Capture the cell that displays the provided text and extract its (X, Y) central coordinate. 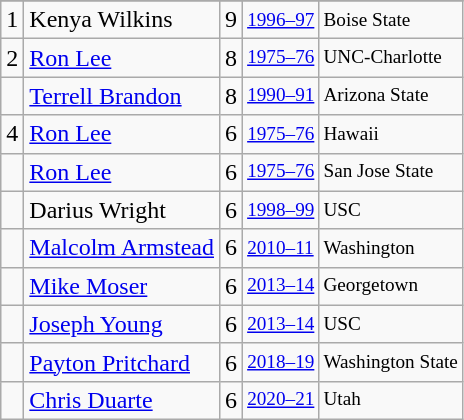
San Jose State (391, 172)
2020–21 (281, 400)
Terrell Brandon (122, 96)
Kenya Wilkins (122, 20)
1996–97 (281, 20)
9 (232, 20)
1998–99 (281, 210)
Washington (391, 248)
Hawaii (391, 134)
Georgetown (391, 286)
UNC-Charlotte (391, 58)
Chris Duarte (122, 400)
4 (12, 134)
Joseph Young (122, 324)
Malcolm Armstead (122, 248)
2 (12, 58)
1 (12, 20)
Darius Wright (122, 210)
2010–11 (281, 248)
Boise State (391, 20)
Payton Pritchard (122, 362)
2018–19 (281, 362)
1990–91 (281, 96)
Utah (391, 400)
Arizona State (391, 96)
Washington State (391, 362)
Mike Moser (122, 286)
